Provide the [X, Y] coordinate of the cell's center where the given text is located.  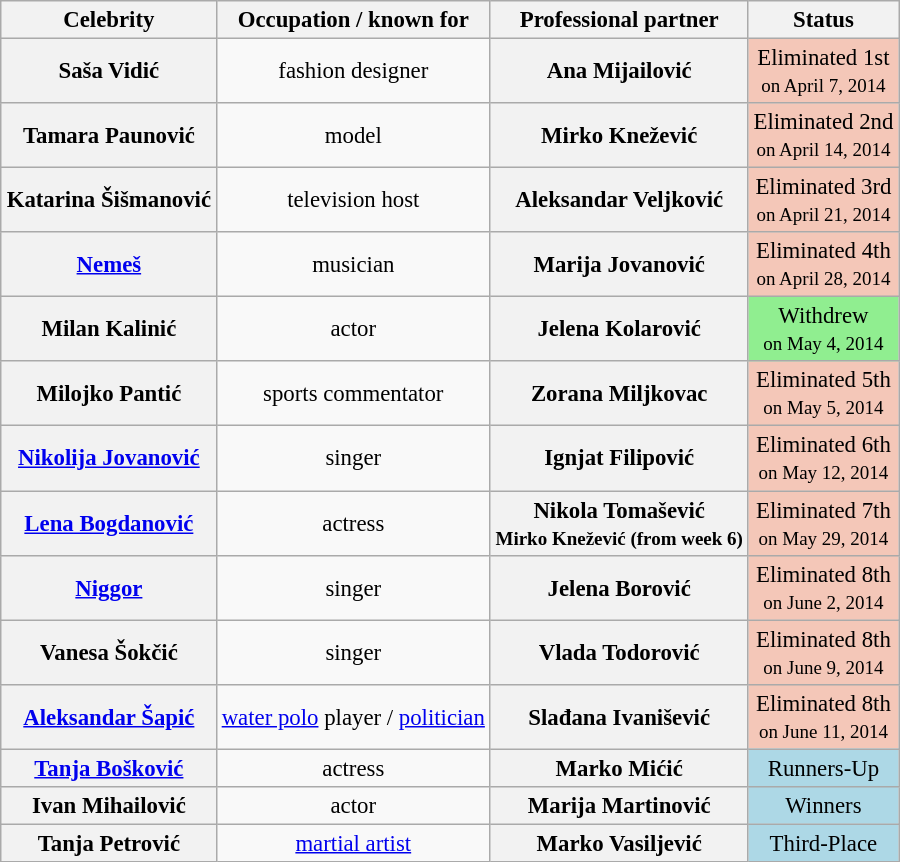
Vlada Todorović [619, 652]
Withdrew on May 4, 2014 [823, 330]
Marko Vasiljević [619, 843]
Marija Martinović [619, 805]
Jelena Borović [619, 588]
Celebrity [108, 20]
Nikolija Jovanović [108, 458]
Aleksandar Veljković [619, 200]
sports commentator [353, 394]
Lena Bogdanović [108, 522]
Marija Jovanović [619, 264]
Ana Mijailović [619, 70]
Eliminated 2nd on April 14, 2014 [823, 136]
Niggor [108, 588]
Occupation / known for [353, 20]
Katarina Šišmanović [108, 200]
Eliminated 3rd on April 21, 2014 [823, 200]
musician [353, 264]
Eliminated 8th on June 2, 2014 [823, 588]
water polo player / politician [353, 716]
martial artist [353, 843]
Third-Place [823, 843]
Ivan Mihailović [108, 805]
Aleksandar Šapić [108, 716]
Vanesa Šokčić [108, 652]
Runners-Up [823, 768]
Winners [823, 805]
Eliminated 7th on May 29, 2014 [823, 522]
Eliminated 8th on June 11, 2014 [823, 716]
Milojko Pantić [108, 394]
Slađana Ivanišević [619, 716]
television host [353, 200]
Saša Vidić [108, 70]
Marko Mićić [619, 768]
Eliminated 5th on May 5, 2014 [823, 394]
Tanja Petrović [108, 843]
Eliminated 1st on April 7, 2014 [823, 70]
Milan Kalinić [108, 330]
Zorana Miljkovac [619, 394]
Professional partner [619, 20]
Ignjat Filipović [619, 458]
Eliminated 4th on April 28, 2014 [823, 264]
Jelena Kolarović [619, 330]
Status [823, 20]
fashion designer [353, 70]
model [353, 136]
Nemeš [108, 264]
Tamara Paunović [108, 136]
Eliminated 6th on May 12, 2014 [823, 458]
Tanja Bošković [108, 768]
Mirko Knežević [619, 136]
Eliminated 8th on June 9, 2014 [823, 652]
Nikola Tomašević Mirko Knežević (from week 6) [619, 522]
